Find where the given text appears and provide that cell's center as [x, y] coordinate. 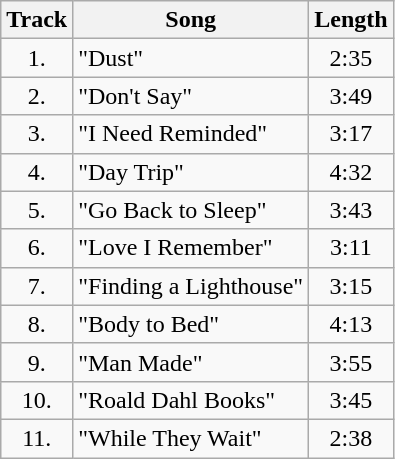
"I Need Reminded" [191, 134]
8. [37, 324]
3:43 [351, 210]
"Day Trip" [191, 172]
"Body to Bed" [191, 324]
3:55 [351, 362]
6. [37, 248]
"Love I Remember" [191, 248]
"Don't Say" [191, 96]
"While They Wait" [191, 438]
3:15 [351, 286]
4:32 [351, 172]
2:35 [351, 58]
Length [351, 20]
Track [37, 20]
7. [37, 286]
1. [37, 58]
4. [37, 172]
3:49 [351, 96]
3:45 [351, 400]
"Go Back to Sleep" [191, 210]
3:11 [351, 248]
3. [37, 134]
11. [37, 438]
"Man Made" [191, 362]
5. [37, 210]
4:13 [351, 324]
"Finding a Lighthouse" [191, 286]
3:17 [351, 134]
2:38 [351, 438]
9. [37, 362]
Song [191, 20]
"Dust" [191, 58]
2. [37, 96]
"Roald Dahl Books" [191, 400]
10. [37, 400]
